Extract the (X, Y) coordinate from the center of the cell holding the provided text.  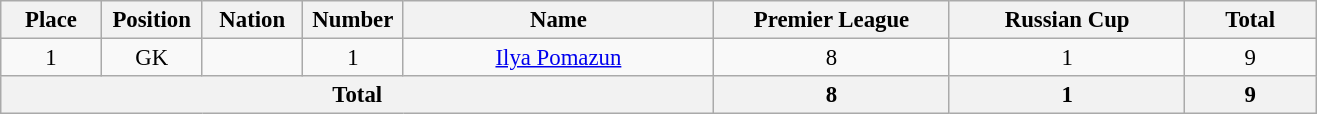
GK (152, 58)
Name (558, 20)
Russian Cup (1067, 20)
Number (354, 20)
Position (152, 20)
Place (52, 20)
Premier League (832, 20)
Nation (252, 20)
Ilya Pomazun (558, 58)
